Detect which cell encompasses the target text, then output its (x, y) center coordinate. 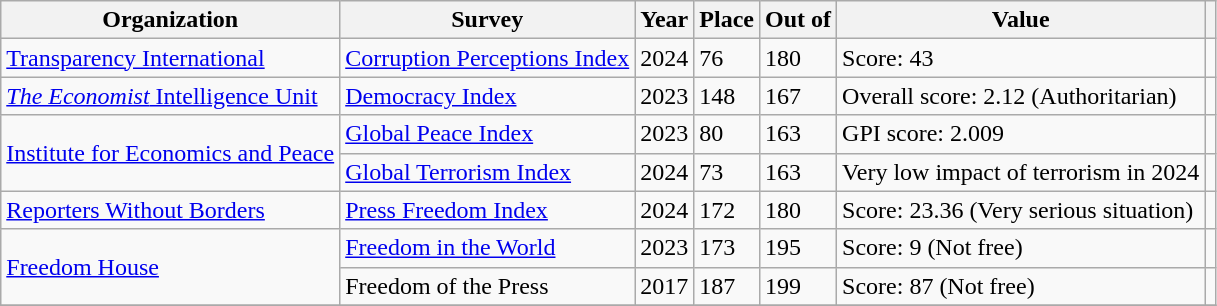
Reporters Without Borders (170, 210)
Institute for Economics and Peace (170, 153)
Year (664, 20)
Freedom in the World (488, 248)
Score: 23.36 (Very serious situation) (1021, 210)
Corruption Perceptions Index (488, 58)
76 (727, 58)
167 (798, 96)
Score: 87 (Not free) (1021, 286)
GPI score: 2.009 (1021, 134)
Out of (798, 20)
Survey (488, 20)
Freedom House (170, 267)
Value (1021, 20)
199 (798, 286)
Score: 9 (Not free) (1021, 248)
Global Peace Index (488, 134)
172 (727, 210)
195 (798, 248)
Very low impact of terrorism in 2024 (1021, 172)
80 (727, 134)
173 (727, 248)
73 (727, 172)
2017 (664, 286)
Democracy Index (488, 96)
Score: 43 (1021, 58)
Place (727, 20)
The Economist Intelligence Unit (170, 96)
Freedom of the Press (488, 286)
Press Freedom Index (488, 210)
Transparency International (170, 58)
Global Terrorism Index (488, 172)
148 (727, 96)
Organization (170, 20)
187 (727, 286)
Overall score: 2.12 (Authoritarian) (1021, 96)
